Locate the cell with the specified text and output its (x, y) center coordinate. 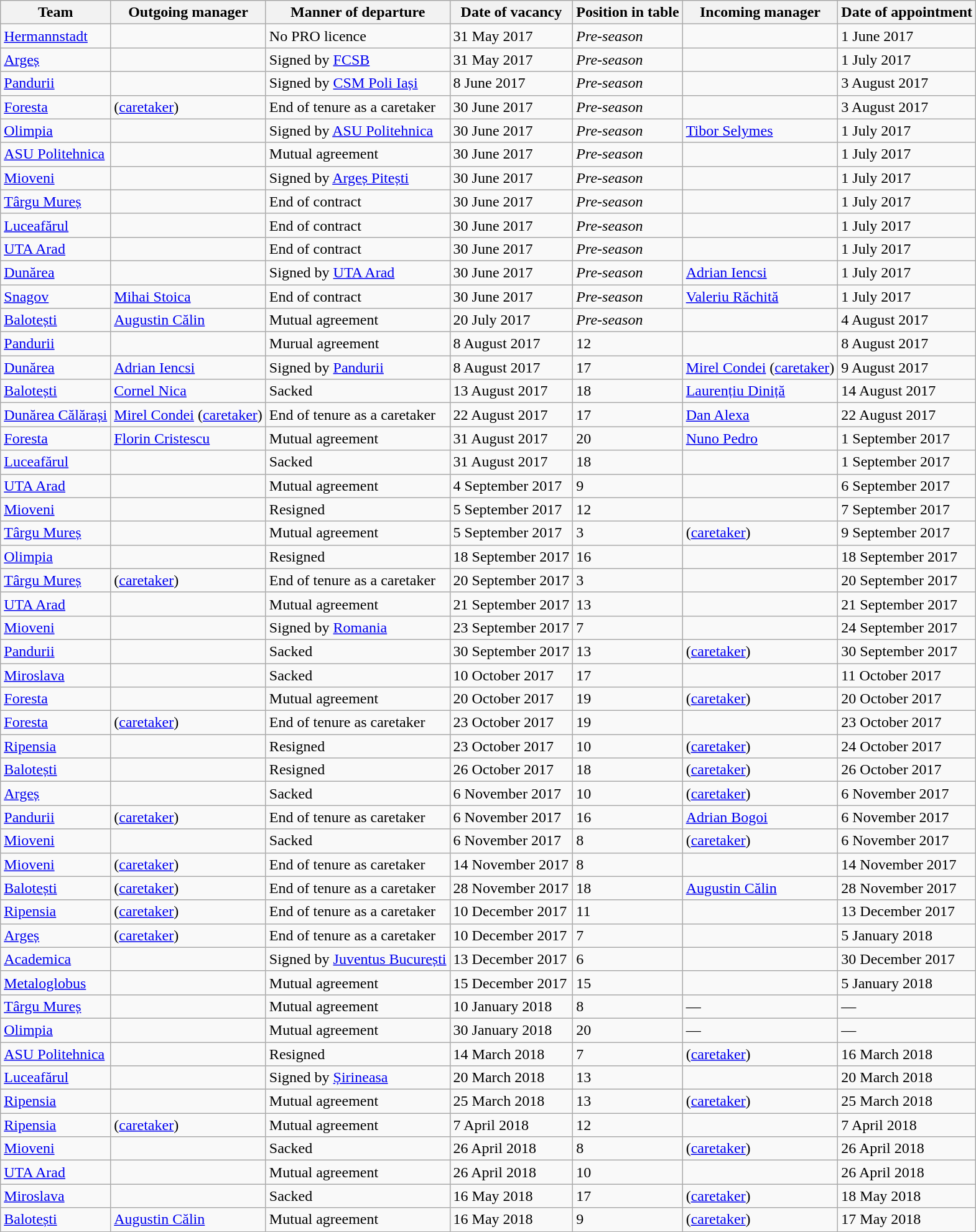
20 July 2017 (511, 320)
Tibor Selymes (760, 131)
6 September 2017 (907, 486)
Date of appointment (907, 12)
Laurențiu Diniță (760, 391)
Valeriu Răchită (760, 297)
Metaloglobus (56, 983)
Signed by UTA Arad (358, 272)
Team (56, 12)
13 August 2017 (511, 391)
11 (628, 912)
16 March 2018 (907, 1054)
8 June 2017 (511, 83)
Outgoing manager (188, 12)
10 January 2018 (511, 1006)
Signed by FCSB (358, 60)
24 October 2017 (907, 746)
14 March 2018 (511, 1054)
Adrian Bogoi (760, 817)
Signed by Pandurii (358, 368)
Snagov (56, 297)
Hermannstadt (56, 36)
7 September 2017 (907, 509)
10 October 2017 (511, 675)
Signed by CSM Poli Iași (358, 83)
No PRO licence (358, 36)
17 May 2018 (907, 1220)
15 December 2017 (511, 983)
1 June 2017 (907, 36)
24 September 2017 (907, 628)
Date of vacancy (511, 12)
Cornel Nica (188, 391)
Dan Alexa (760, 415)
Signed by Șirineasa (358, 1078)
Murual agreement (358, 344)
Signed by Romania (358, 628)
Incoming manager (760, 12)
Mihai Stoica (188, 297)
23 September 2017 (511, 628)
Florin Cristescu (188, 438)
Signed by Juventus București (358, 959)
6 (628, 959)
18 May 2018 (907, 1196)
30 January 2018 (511, 1030)
Academica (56, 959)
Signed by ASU Politehnica (358, 131)
30 December 2017 (907, 959)
9 September 2017 (907, 533)
Dunărea Călărași (56, 415)
9 August 2017 (907, 368)
11 October 2017 (907, 675)
Manner of departure (358, 12)
Nuno Pedro (760, 438)
15 (628, 983)
4 August 2017 (907, 320)
Position in table (628, 12)
Signed by Argeș Pitești (358, 178)
14 August 2017 (907, 391)
4 September 2017 (511, 486)
